Extract the [X, Y] coordinate from the center of the cell holding the provided text.  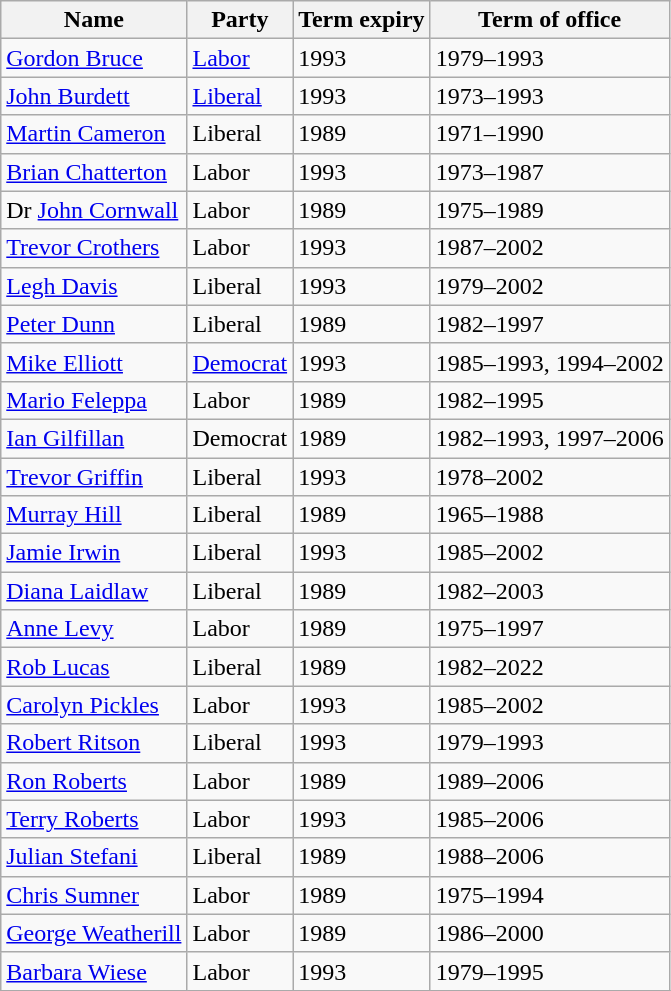
Barbara Wiese [94, 971]
1988–2006 [550, 857]
1982–2022 [550, 667]
1979–1995 [550, 971]
1985–2006 [550, 819]
George Weatherill [94, 933]
1986–2000 [550, 933]
1982–1995 [550, 400]
1982–2003 [550, 591]
Brian Chatterton [94, 172]
Carolyn Pickles [94, 705]
Trevor Griffin [94, 477]
1971–1990 [550, 134]
1979–2002 [550, 286]
Gordon Bruce [94, 58]
1975–1989 [550, 210]
Trevor Crothers [94, 248]
1978–2002 [550, 477]
Ian Gilfillan [94, 438]
Martin Cameron [94, 134]
Peter Dunn [94, 324]
1975–1997 [550, 629]
Jamie Irwin [94, 553]
Terry Roberts [94, 819]
1973–1993 [550, 96]
1989–2006 [550, 781]
Term expiry [362, 20]
John Burdett [94, 96]
1982–1993, 1997–2006 [550, 438]
Anne Levy [94, 629]
Term of office [550, 20]
Murray Hill [94, 515]
Julian Stefani [94, 857]
Party [240, 20]
Mike Elliott [94, 362]
Dr John Cornwall [94, 210]
1987–2002 [550, 248]
1965–1988 [550, 515]
Name [94, 20]
Ron Roberts [94, 781]
Rob Lucas [94, 667]
Diana Laidlaw [94, 591]
1973–1987 [550, 172]
Robert Ritson [94, 743]
Chris Sumner [94, 895]
1982–1997 [550, 324]
Mario Feleppa [94, 400]
1985–1993, 1994–2002 [550, 362]
1975–1994 [550, 895]
Legh Davis [94, 286]
